Pinpoint the cell where the given text exists, returning its (x, y) midpoint coordinate. 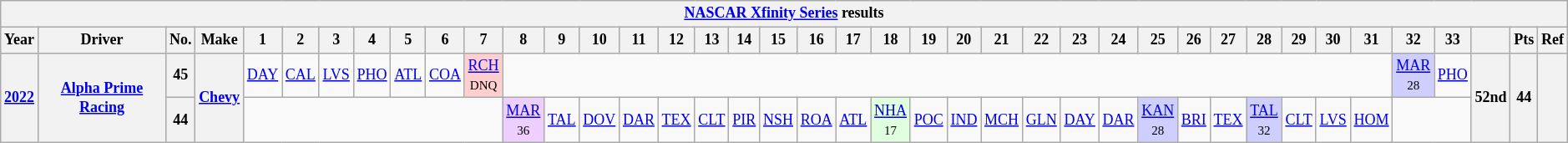
11 (640, 40)
30 (1333, 40)
31 (1371, 40)
23 (1080, 40)
IND (964, 120)
TAL32 (1264, 120)
NSH (778, 120)
26 (1194, 40)
COA (446, 75)
PIR (745, 120)
Chevy (220, 97)
33 (1453, 40)
Year (20, 40)
ROA (817, 120)
13 (711, 40)
22 (1041, 40)
NASCAR Xfinity Series results (784, 13)
4 (372, 40)
MCH (1002, 120)
No. (180, 40)
5 (408, 40)
6 (446, 40)
MAR36 (524, 120)
32 (1414, 40)
10 (599, 40)
16 (817, 40)
27 (1228, 40)
17 (853, 40)
20 (964, 40)
RCHDNQ (483, 75)
14 (745, 40)
45 (180, 75)
29 (1299, 40)
52nd (1491, 97)
21 (1002, 40)
15 (778, 40)
2022 (20, 97)
25 (1158, 40)
12 (676, 40)
NHA17 (891, 120)
8 (524, 40)
POC (928, 120)
Pts (1525, 40)
19 (928, 40)
3 (336, 40)
KAN28 (1158, 120)
Make (220, 40)
CAL (301, 75)
24 (1119, 40)
GLN (1041, 120)
2 (301, 40)
7 (483, 40)
1 (262, 40)
HOM (1371, 120)
TAL (562, 120)
Driver (102, 40)
BRI (1194, 120)
DOV (599, 120)
Alpha Prime Racing (102, 97)
Ref (1553, 40)
18 (891, 40)
MAR28 (1414, 75)
9 (562, 40)
28 (1264, 40)
